Pinpoint the cell where the given text exists, returning its [X, Y] midpoint coordinate. 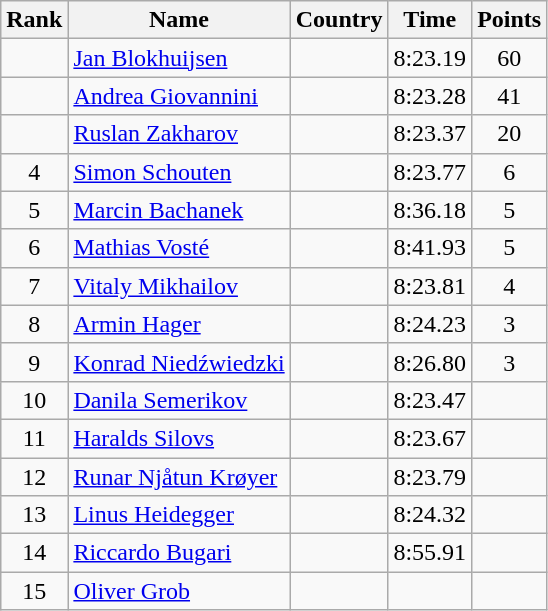
8:23.28 [430, 96]
15 [34, 591]
Danila Semerikov [179, 400]
8:24.32 [430, 515]
Country [339, 20]
Ruslan Zakharov [179, 134]
14 [34, 553]
8:23.19 [430, 58]
Jan Blokhuijsen [179, 58]
Linus Heidegger [179, 515]
41 [510, 96]
Armin Hager [179, 324]
13 [34, 515]
8:55.91 [430, 553]
Mathias Vosté [179, 248]
Andrea Giovannini [179, 96]
Points [510, 20]
7 [34, 286]
Time [430, 20]
8:23.47 [430, 400]
8:23.79 [430, 477]
Haralds Silovs [179, 438]
8:23.81 [430, 286]
Runar Njåtun Krøyer [179, 477]
Konrad Niedźwiedzki [179, 362]
60 [510, 58]
8:23.77 [430, 172]
8:24.23 [430, 324]
Name [179, 20]
Simon Schouten [179, 172]
8 [34, 324]
12 [34, 477]
11 [34, 438]
Vitaly Mikhailov [179, 286]
Riccardo Bugari [179, 553]
8:36.18 [430, 210]
8:26.80 [430, 362]
20 [510, 134]
10 [34, 400]
Rank [34, 20]
8:23.67 [430, 438]
8:41.93 [430, 248]
Oliver Grob [179, 591]
8:23.37 [430, 134]
Marcin Bachanek [179, 210]
9 [34, 362]
